Capture the cell that displays the provided text and extract its [X, Y] central coordinate. 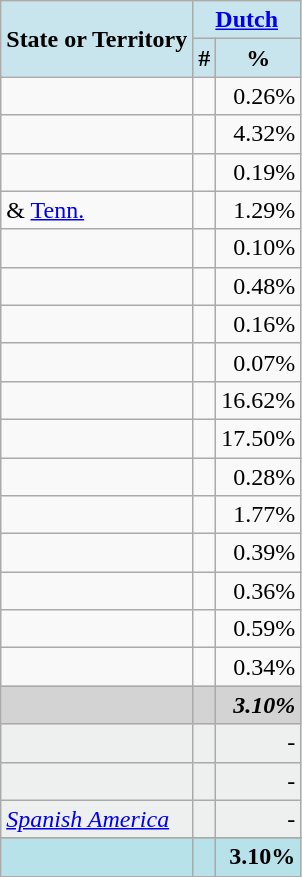
0.07% [258, 362]
1.29% [258, 210]
16.62% [258, 400]
0.59% [258, 629]
0.19% [258, 172]
0.34% [258, 667]
State or Territory [97, 39]
0.28% [258, 477]
4.32% [258, 134]
0.26% [258, 96]
0.10% [258, 248]
17.50% [258, 438]
1.77% [258, 515]
# [204, 58]
0.16% [258, 324]
0.48% [258, 286]
0.39% [258, 553]
& Tenn. [97, 210]
% [258, 58]
Dutch [247, 20]
Spanish America [97, 819]
0.36% [258, 591]
